Return [X, Y] of the center of cell containing provided text 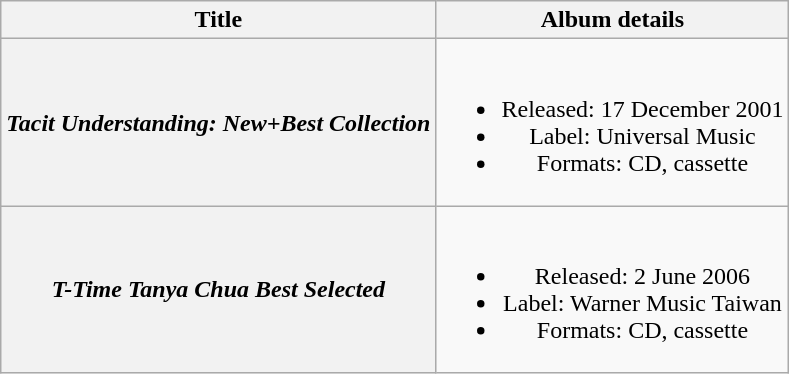
Released: 17 December 2001Label: Universal MusicFormats: CD, cassette [612, 122]
Tacit Understanding: New+Best Collection [218, 122]
Title [218, 20]
Album details [612, 20]
Released: 2 June 2006Label: Warner Music TaiwanFormats: CD, cassette [612, 290]
T-Time Tanya Chua Best Selected [218, 290]
